For the text-containing cell, return its midpoint in (x, y) coordinate format. 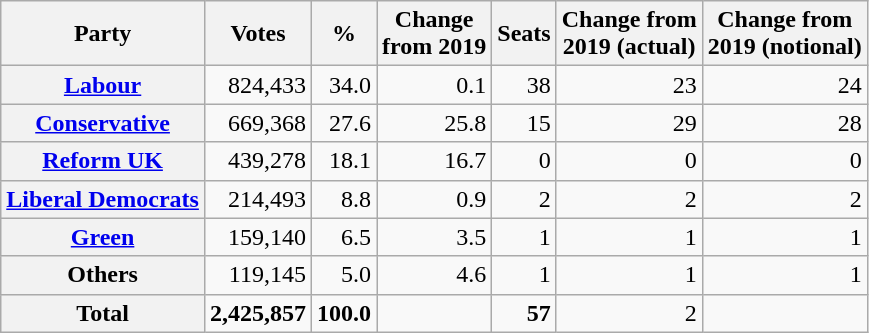
Conservative (103, 123)
0.9 (434, 199)
Votes (258, 34)
57 (524, 313)
38 (524, 85)
Change from2019 (actual) (629, 34)
119,145 (258, 275)
8.8 (344, 199)
3.5 (434, 237)
669,368 (258, 123)
Green (103, 237)
% (344, 34)
Total (103, 313)
214,493 (258, 199)
0.1 (434, 85)
Party (103, 34)
4.6 (434, 275)
28 (784, 123)
23 (629, 85)
Labour (103, 85)
Change from2019 (notional) (784, 34)
Seats (524, 34)
439,278 (258, 161)
159,140 (258, 237)
2,425,857 (258, 313)
Changefrom 2019 (434, 34)
27.6 (344, 123)
34.0 (344, 85)
Reform UK (103, 161)
5.0 (344, 275)
18.1 (344, 161)
24 (784, 85)
Liberal Democrats (103, 199)
15 (524, 123)
100.0 (344, 313)
Others (103, 275)
16.7 (434, 161)
6.5 (344, 237)
29 (629, 123)
25.8 (434, 123)
824,433 (258, 85)
